Scan for the cell matching the given text and deliver its [x, y] coordinate at center. 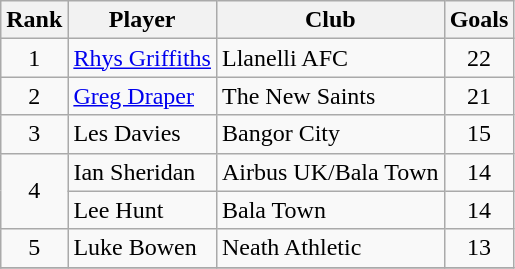
Club [330, 20]
Bangor City [330, 134]
2 [34, 96]
Player [142, 20]
4 [34, 191]
Greg Draper [142, 96]
Llanelli AFC [330, 58]
Bala Town [330, 210]
Les Davies [142, 134]
21 [479, 96]
Airbus UK/Bala Town [330, 172]
22 [479, 58]
1 [34, 58]
Lee Hunt [142, 210]
Luke Bowen [142, 248]
Goals [479, 20]
The New Saints [330, 96]
Rhys Griffiths [142, 58]
Neath Athletic [330, 248]
5 [34, 248]
3 [34, 134]
15 [479, 134]
Ian Sheridan [142, 172]
Rank [34, 20]
13 [479, 248]
